Capture the cell that displays the provided text and extract its (X, Y) central coordinate. 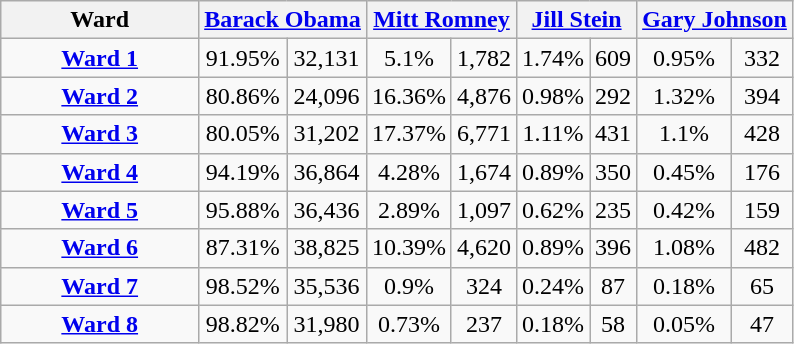
482 (762, 248)
87.31% (243, 248)
0.95% (684, 58)
58 (614, 324)
36,436 (327, 210)
324 (484, 286)
1,782 (484, 58)
6,771 (484, 134)
159 (762, 210)
31,202 (327, 134)
10.39% (408, 248)
1.08% (684, 248)
609 (614, 58)
332 (762, 58)
36,864 (327, 172)
0.62% (554, 210)
Gary Johnson (715, 20)
1.32% (684, 96)
428 (762, 134)
0.98% (554, 96)
292 (614, 96)
Mitt Romney (441, 20)
17.37% (408, 134)
4.28% (408, 172)
1.11% (554, 134)
32,131 (327, 58)
Ward 7 (100, 286)
94.19% (243, 172)
396 (614, 248)
0.45% (684, 172)
24,096 (327, 96)
Ward 8 (100, 324)
0.24% (554, 286)
Ward 5 (100, 210)
98.82% (243, 324)
Ward 3 (100, 134)
Ward 4 (100, 172)
31,980 (327, 324)
80.05% (243, 134)
Ward 6 (100, 248)
1,674 (484, 172)
0.73% (408, 324)
Ward 1 (100, 58)
394 (762, 96)
350 (614, 172)
47 (762, 324)
0.42% (684, 210)
Ward 2 (100, 96)
1.74% (554, 58)
0.05% (684, 324)
95.88% (243, 210)
98.52% (243, 286)
237 (484, 324)
Jill Stein (577, 20)
16.36% (408, 96)
4,876 (484, 96)
65 (762, 286)
0.9% (408, 286)
235 (614, 210)
1,097 (484, 210)
Ward (100, 20)
2.89% (408, 210)
38,825 (327, 248)
35,536 (327, 286)
Barack Obama (283, 20)
5.1% (408, 58)
91.95% (243, 58)
431 (614, 134)
80.86% (243, 96)
176 (762, 172)
87 (614, 286)
4,620 (484, 248)
1.1% (684, 134)
